From the cell containing the given text, extract its center point as [x, y] coordinate. 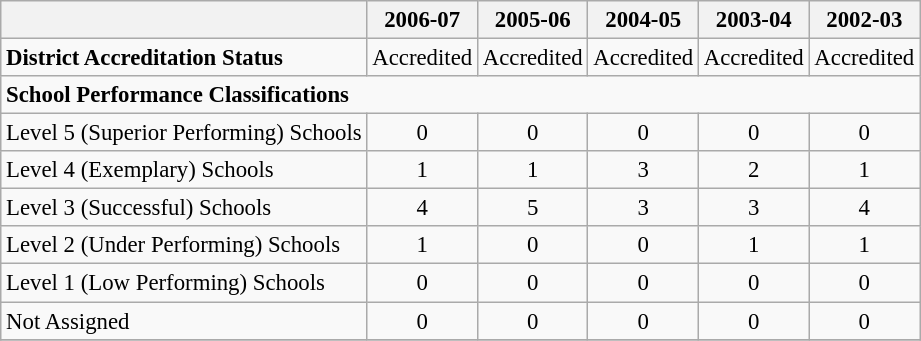
2004-05 [644, 20]
Level 1 (Low Performing) Schools [184, 283]
2003-04 [754, 20]
District Accreditation Status [184, 58]
Level 5 (Superior Performing) Schools [184, 133]
School Performance Classifications [460, 95]
Level 2 (Under Performing) Schools [184, 245]
2006-07 [422, 20]
Level 3 (Successful) Schools [184, 208]
Level 4 (Exemplary) Schools [184, 170]
2 [754, 170]
5 [532, 208]
2005-06 [532, 20]
2002-03 [864, 20]
Not Assigned [184, 321]
